Locate the cell with the specified text and output its (X, Y) center coordinate. 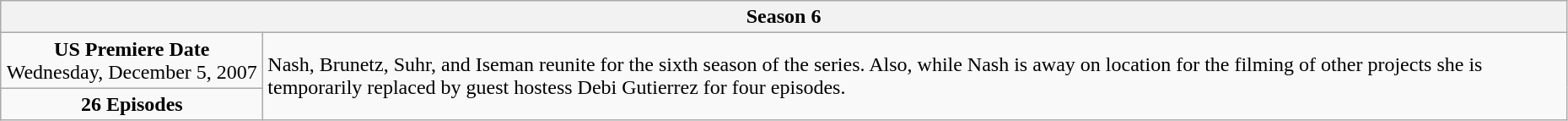
Season 6 (784, 17)
26 Episodes (132, 104)
US Premiere DateWednesday, December 5, 2007 (132, 61)
